Identify which cell holds the provided text, then report its (x, y) central coordinate. 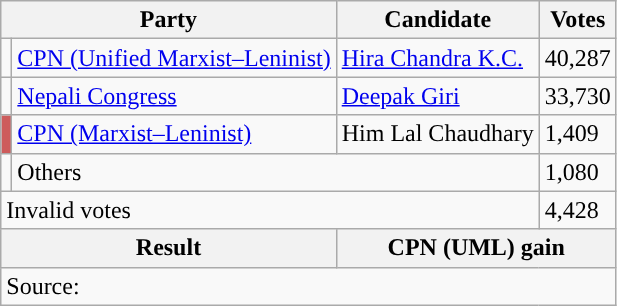
Votes (578, 20)
Deepak Giri (438, 96)
Candidate (438, 20)
Source: (309, 286)
Invalid votes (270, 210)
Hira Chandra K.C. (438, 58)
CPN (UML) gain (476, 248)
Him Lal Chaudhary (438, 134)
Nepali Congress (174, 96)
Others (276, 172)
Result (168, 248)
1,409 (578, 134)
CPN (Unified Marxist–Leninist) (174, 58)
40,287 (578, 58)
CPN (Marxist–Leninist) (174, 134)
1,080 (578, 172)
4,428 (578, 210)
33,730 (578, 96)
Party (168, 20)
